From the cell containing the given text, extract its center point as (X, Y) coordinate. 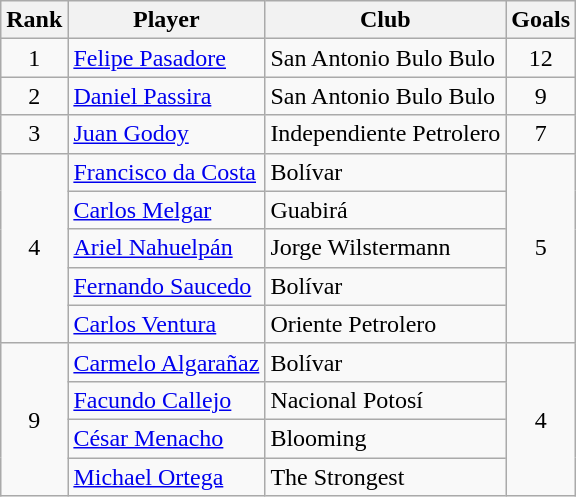
The Strongest (386, 477)
Independiente Petrolero (386, 134)
12 (541, 58)
Daniel Passira (166, 96)
Rank (34, 20)
Jorge Wilstermann (386, 248)
3 (34, 134)
Carlos Ventura (166, 324)
2 (34, 96)
Goals (541, 20)
Michael Ortega (166, 477)
Fernando Saucedo (166, 286)
Carmelo Algarañaz (166, 362)
1 (34, 58)
Club (386, 20)
Carlos Melgar (166, 210)
Nacional Potosí (386, 400)
7 (541, 134)
César Menacho (166, 438)
Player (166, 20)
5 (541, 248)
Oriente Petrolero (386, 324)
Juan Godoy (166, 134)
Blooming (386, 438)
Guabirá (386, 210)
Ariel Nahuelpán (166, 248)
Francisco da Costa (166, 172)
Facundo Callejo (166, 400)
Felipe Pasadore (166, 58)
